From the cell containing the given text, extract its center point as [x, y] coordinate. 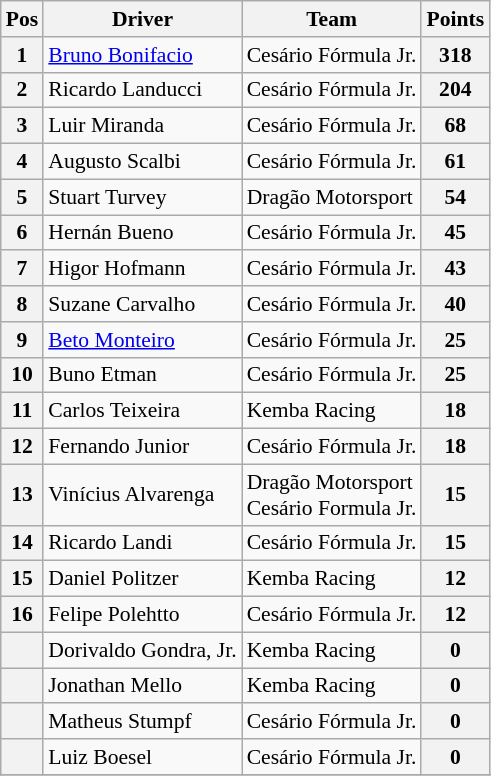
Beto Monteiro [142, 340]
Ricardo Landi [142, 543]
Ricardo Landucci [142, 90]
Stuart Turvey [142, 197]
68 [455, 126]
3 [22, 126]
318 [455, 55]
Pos [22, 19]
Vinícius Alvarenga [142, 494]
13 [22, 494]
43 [455, 269]
16 [22, 615]
Team [332, 19]
Suzane Carvalho [142, 304]
Luiz Boesel [142, 757]
Fernando Junior [142, 447]
9 [22, 340]
Driver [142, 19]
Dragão Motorsport [332, 197]
1 [22, 55]
5 [22, 197]
61 [455, 162]
Hernán Bueno [142, 233]
Dorivaldo Gondra, Jr. [142, 650]
14 [22, 543]
Buno Etman [142, 375]
54 [455, 197]
11 [22, 411]
Felipe Polehtto [142, 615]
Higor Hofmann [142, 269]
Luir Miranda [142, 126]
40 [455, 304]
Matheus Stumpf [142, 722]
6 [22, 233]
Jonathan Mello [142, 686]
Daniel Politzer [142, 579]
2 [22, 90]
Dragão Motorsport Cesário Formula Jr. [332, 494]
4 [22, 162]
Bruno Bonifacio [142, 55]
Carlos Teixeira [142, 411]
8 [22, 304]
7 [22, 269]
10 [22, 375]
45 [455, 233]
Points [455, 19]
204 [455, 90]
Augusto Scalbi [142, 162]
